Extract the (X, Y) coordinate from the center of the cell holding the provided text.  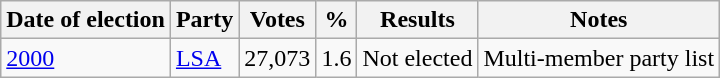
Results (418, 20)
Multi-member party list (599, 58)
Notes (599, 20)
1.6 (336, 58)
Not elected (418, 58)
27,073 (278, 58)
% (336, 20)
Votes (278, 20)
2000 (86, 58)
Party (204, 20)
LSA (204, 58)
Date of election (86, 20)
